Provide the (X, Y) coordinate of the cell's center where the given text is located.  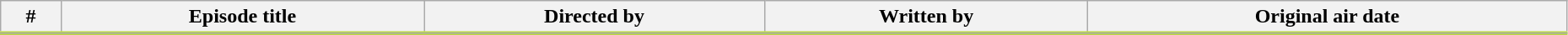
Episode title (242, 17)
Written by (926, 17)
Original air date (1328, 17)
Directed by (595, 17)
# (31, 17)
